Return (X, Y) of the center of cell containing provided text 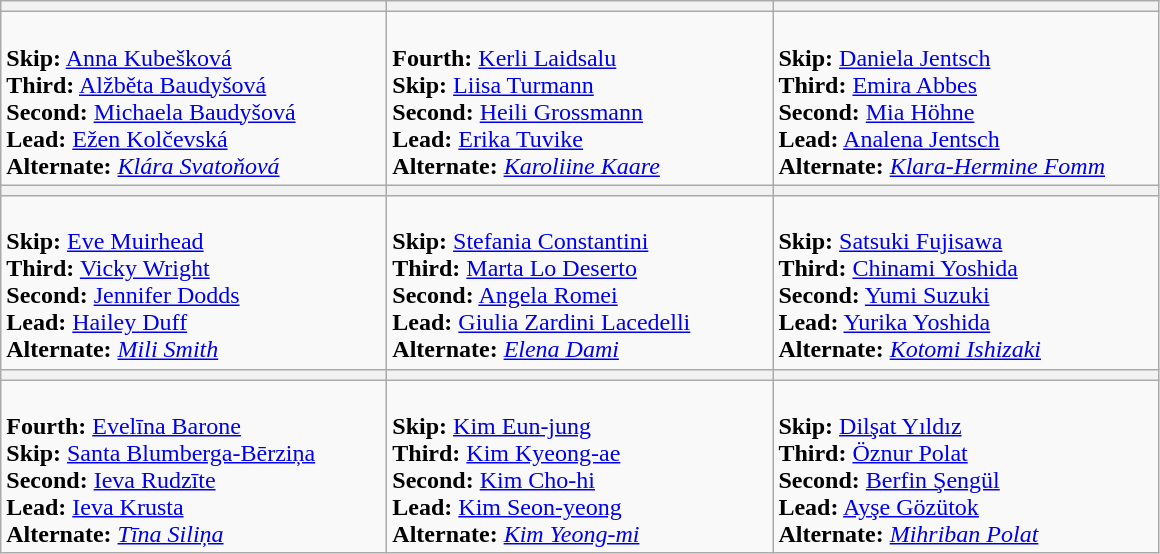
Skip: Satsuki Fujisawa Third: Chinami Yoshida Second: Yumi Suzuki Lead: Yurika Yoshida Alternate: Kotomi Ishizaki (966, 282)
Skip: Stefania Constantini Third: Marta Lo Deserto Second: Angela Romei Lead: Giulia Zardini Lacedelli Alternate: Elena Dami (580, 282)
Fourth: Kerli Laidsalu Skip: Liisa Turmann Second: Heili Grossmann Lead: Erika Tuvike Alternate: Karoliine Kaare (580, 98)
Skip: Kim Eun-jung Third: Kim Kyeong-ae Second: Kim Cho-hi Lead: Kim Seon-yeong Alternate: Kim Yeong-mi (580, 466)
Skip: Dilşat Yıldız Third: Öznur Polat Second: Berfin Şengül Lead: Ayşe Gözütok Alternate: Mihriban Polat (966, 466)
Skip: Anna Kubešková Third: Alžběta Baudyšová Second: Michaela Baudyšová Lead: Ežen Kolčevská Alternate: Klára Svatoňová (194, 98)
Skip: Eve Muirhead Third: Vicky Wright Second: Jennifer Dodds Lead: Hailey Duff Alternate: Mili Smith (194, 282)
Skip: Daniela Jentsch Third: Emira Abbes Second: Mia Höhne Lead: Analena Jentsch Alternate: Klara-Hermine Fomm (966, 98)
Fourth: Evelīna Barone Skip: Santa Blumberga-Bērziņa Second: Ieva Rudzīte Lead: Ieva Krusta Alternate: Tīna Siliņa (194, 466)
